Detect which cell encompasses the target text, then output its (X, Y) center coordinate. 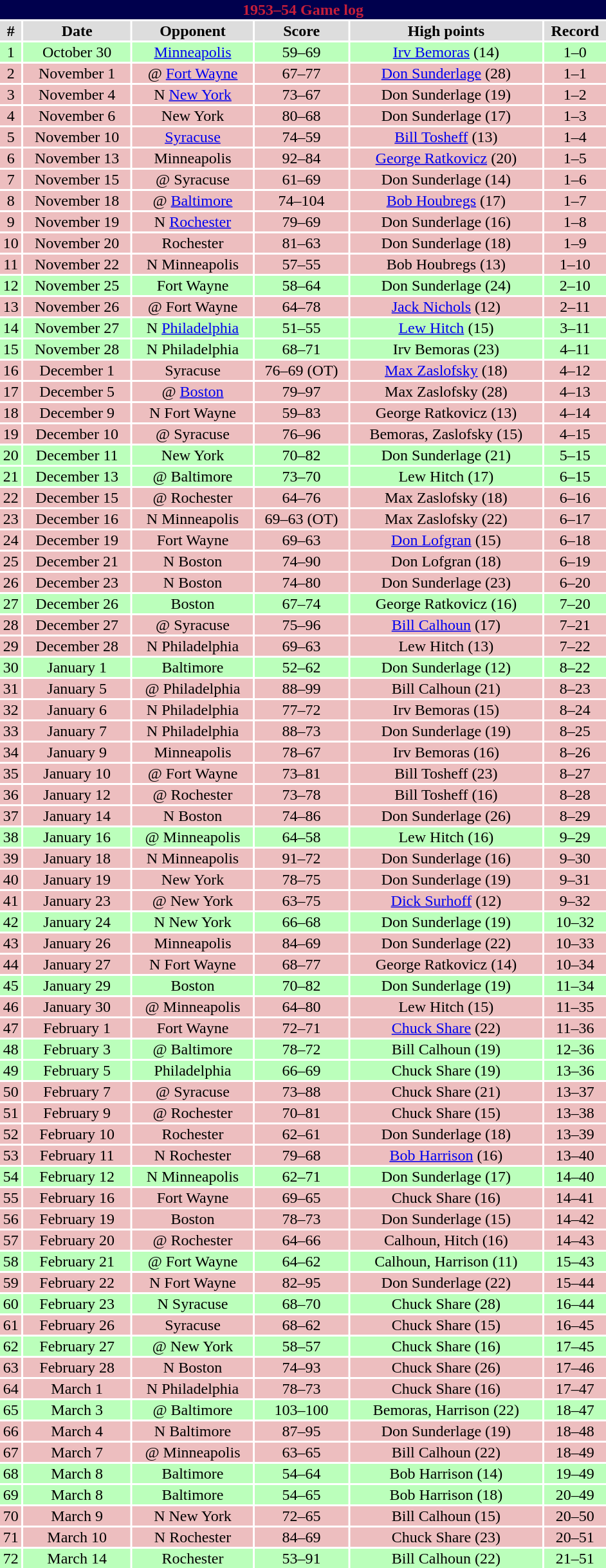
11 (10, 264)
78–75 (301, 879)
November 27 (77, 328)
55 (10, 1198)
1–4 (575, 137)
Lew Hitch (16) (446, 837)
21–51 (575, 1558)
15–44 (575, 1283)
January 7 (77, 731)
68–71 (301, 349)
10 (10, 243)
76–96 (301, 434)
8–25 (575, 731)
27 (10, 604)
31 (10, 689)
70 (10, 1516)
4–15 (575, 434)
65 (10, 1410)
52 (10, 1134)
15–43 (575, 1261)
Don Lofgran (18) (446, 561)
44 (10, 964)
December 10 (77, 434)
8–24 (575, 710)
8–22 (575, 667)
17–47 (575, 1389)
19–49 (575, 1473)
December 19 (77, 540)
February 9 (77, 1113)
1–9 (575, 243)
February 26 (77, 1325)
17 (10, 392)
5–15 (575, 455)
73–88 (301, 1092)
February 11 (77, 1155)
38 (10, 837)
79–97 (301, 392)
1–2 (575, 95)
2–10 (575, 285)
78–72 (301, 1049)
Bill Calhoun (15) (446, 1516)
6–15 (575, 476)
63–75 (301, 901)
# (10, 31)
Calhoun, Harrison (11) (446, 1261)
January 26 (77, 943)
January 29 (77, 986)
50 (10, 1092)
68–62 (301, 1325)
60 (10, 1304)
24 (10, 540)
10–32 (575, 922)
64–80 (301, 1007)
68–70 (301, 1304)
10–33 (575, 943)
Bill Calhoun (19) (446, 1049)
28 (10, 625)
6–20 (575, 582)
Don Sunderlage (21) (446, 455)
16 (10, 370)
72 (10, 1558)
March 7 (77, 1452)
46 (10, 1007)
69 (10, 1495)
January 30 (77, 1007)
7–21 (575, 625)
@ Philadelphia (193, 689)
14–43 (575, 1240)
78–67 (301, 752)
6–19 (575, 561)
30 (10, 667)
January 18 (77, 858)
November 22 (77, 264)
14 (10, 328)
54–64 (301, 1473)
18–49 (575, 1452)
59 (10, 1283)
71 (10, 1537)
36 (10, 795)
12–36 (575, 1049)
N Syracuse (193, 1304)
51 (10, 1113)
9–32 (575, 901)
March 1 (77, 1389)
73–70 (301, 476)
20–50 (575, 1516)
March 10 (77, 1537)
69–65 (301, 1198)
Bemoras, Harrison (22) (446, 1410)
88–99 (301, 689)
Calhoun, Hitch (16) (446, 1240)
14–40 (575, 1176)
61–69 (301, 179)
8–23 (575, 689)
Lew Hitch (13) (446, 646)
41 (10, 901)
88–73 (301, 731)
20–51 (575, 1537)
Chuck Share (21) (446, 1092)
1–0 (575, 52)
64–78 (301, 307)
Bill Calhoun (21) (446, 689)
40 (10, 879)
11–36 (575, 1028)
62–71 (301, 1176)
January 12 (77, 795)
February 5 (77, 1070)
February 10 (77, 1134)
16–45 (575, 1325)
67–77 (301, 73)
January 24 (77, 922)
18 (10, 413)
70–81 (301, 1113)
Irv Bemoras (15) (446, 710)
7–22 (575, 646)
Date (77, 31)
57–55 (301, 264)
73–81 (301, 773)
13–39 (575, 1134)
33 (10, 731)
November 13 (77, 158)
Chuck Share (26) (446, 1367)
March 14 (77, 1558)
November 28 (77, 349)
67 (10, 1452)
March 3 (77, 1410)
Philadelphia (193, 1070)
73–67 (301, 95)
25 (10, 561)
48 (10, 1049)
November 18 (77, 201)
February 20 (77, 1240)
8–29 (575, 816)
79–69 (301, 222)
22 (10, 498)
7–20 (575, 604)
Don Sunderlage (23) (446, 582)
November 10 (77, 137)
23 (10, 519)
1–6 (575, 179)
64–58 (301, 837)
Chuck Share (22) (446, 1028)
December 5 (77, 392)
39 (10, 858)
5 (10, 137)
4–11 (575, 349)
54–65 (301, 1495)
Bob Harrison (16) (446, 1155)
51–55 (301, 328)
74–59 (301, 137)
59–69 (301, 52)
Bob Harrison (14) (446, 1473)
Bemoras, Zaslofsky (15) (446, 434)
4–13 (575, 392)
8–28 (575, 795)
42 (10, 922)
George Ratkovicz (16) (446, 604)
20 (10, 455)
17–45 (575, 1346)
February 27 (77, 1346)
69–63 (OT) (301, 519)
Don Sunderlage (26) (446, 816)
59–83 (301, 413)
77–72 (301, 710)
Score (301, 31)
35 (10, 773)
Don Lofgran (15) (446, 540)
58 (10, 1261)
8–27 (575, 773)
3–11 (575, 328)
6–17 (575, 519)
Record (575, 31)
January 9 (77, 752)
9 (10, 222)
3 (10, 95)
George Ratkovicz (14) (446, 964)
November 4 (77, 95)
81–63 (301, 243)
37 (10, 816)
49 (10, 1070)
Chuck Share (19) (446, 1070)
92–84 (301, 158)
December 23 (77, 582)
January 19 (77, 879)
62–61 (301, 1134)
82–95 (301, 1283)
December 21 (77, 561)
February 12 (77, 1176)
Bill Tosheff (13) (446, 137)
29 (10, 646)
Bob Houbregs (13) (446, 264)
December 11 (77, 455)
December 15 (77, 498)
November 19 (77, 222)
19 (10, 434)
9–29 (575, 837)
58–64 (301, 285)
11–34 (575, 986)
December 27 (77, 625)
72–71 (301, 1028)
December 28 (77, 646)
62 (10, 1346)
32 (10, 710)
Max Zaslofsky (22) (446, 519)
63 (10, 1367)
64 (10, 1389)
61 (10, 1325)
34 (10, 752)
18–47 (575, 1410)
66 (10, 1431)
November 20 (77, 243)
91–72 (301, 858)
December 1 (77, 370)
66–68 (301, 922)
Irv Bemoras (23) (446, 349)
February 21 (77, 1261)
1–5 (575, 158)
16–44 (575, 1304)
November 25 (77, 285)
80–68 (301, 116)
64–76 (301, 498)
February 16 (77, 1198)
Don Sunderlage (12) (446, 667)
13–40 (575, 1155)
N Baltimore (193, 1431)
54 (10, 1176)
October 30 (77, 52)
74–90 (301, 561)
November 26 (77, 307)
4 (10, 116)
High points (446, 31)
13 (10, 307)
13–36 (575, 1070)
@ Boston (193, 392)
8–26 (575, 752)
1–8 (575, 222)
75–96 (301, 625)
12 (10, 285)
January 5 (77, 689)
67–74 (301, 604)
1–3 (575, 116)
9–31 (575, 879)
January 23 (77, 901)
53–91 (301, 1558)
9–30 (575, 858)
January 16 (77, 837)
53 (10, 1155)
February 23 (77, 1304)
20–49 (575, 1495)
66–69 (301, 1070)
Bob Harrison (18) (446, 1495)
February 19 (77, 1219)
72–65 (301, 1516)
Irv Bemoras (16) (446, 752)
Don Sunderlage (15) (446, 1219)
November 15 (77, 179)
November 1 (77, 73)
Don Sunderlage (24) (446, 285)
14–42 (575, 1219)
7 (10, 179)
January 10 (77, 773)
Bill Tosheff (23) (446, 773)
1 (10, 52)
45 (10, 986)
43 (10, 943)
58–57 (301, 1346)
February 22 (77, 1283)
George Ratkovicz (13) (446, 413)
November 6 (77, 116)
57 (10, 1240)
1–7 (575, 201)
February 7 (77, 1092)
74–80 (301, 582)
6–16 (575, 498)
68–77 (301, 964)
6 (10, 158)
17–46 (575, 1367)
26 (10, 582)
December 26 (77, 604)
14–41 (575, 1198)
December 13 (77, 476)
73–78 (301, 795)
1953–54 Game log (303, 10)
2 (10, 73)
13–38 (575, 1113)
Chuck Share (28) (446, 1304)
68 (10, 1473)
74–104 (301, 201)
79–68 (301, 1155)
103–100 (301, 1410)
Jack Nichols (12) (446, 307)
74–93 (301, 1367)
Don Sunderlage (28) (446, 73)
74–86 (301, 816)
January 1 (77, 667)
64–66 (301, 1240)
January 14 (77, 816)
64–62 (301, 1261)
Bill Tosheff (16) (446, 795)
11–35 (575, 1007)
Bob Houbregs (17) (446, 201)
63–65 (301, 1452)
76–69 (OT) (301, 370)
January 6 (77, 710)
February 28 (77, 1367)
Chuck Share (23) (446, 1537)
December 16 (77, 519)
Dick Surhoff (12) (446, 901)
4–14 (575, 413)
21 (10, 476)
Max Zaslofsky (28) (446, 392)
4–12 (575, 370)
February 1 (77, 1028)
March 4 (77, 1431)
1–10 (575, 264)
10–34 (575, 964)
February 3 (77, 1049)
52–62 (301, 667)
March 9 (77, 1516)
8 (10, 201)
47 (10, 1028)
56 (10, 1219)
13–37 (575, 1092)
December 9 (77, 413)
87–95 (301, 1431)
15 (10, 349)
Don Sunderlage (14) (446, 179)
2–11 (575, 307)
Lew Hitch (17) (446, 476)
Bill Calhoun (17) (446, 625)
18–48 (575, 1431)
January 27 (77, 964)
Opponent (193, 31)
6–18 (575, 540)
Irv Bemoras (14) (446, 52)
George Ratkovicz (20) (446, 158)
1–1 (575, 73)
